Return (x, y) of the center of cell containing provided text 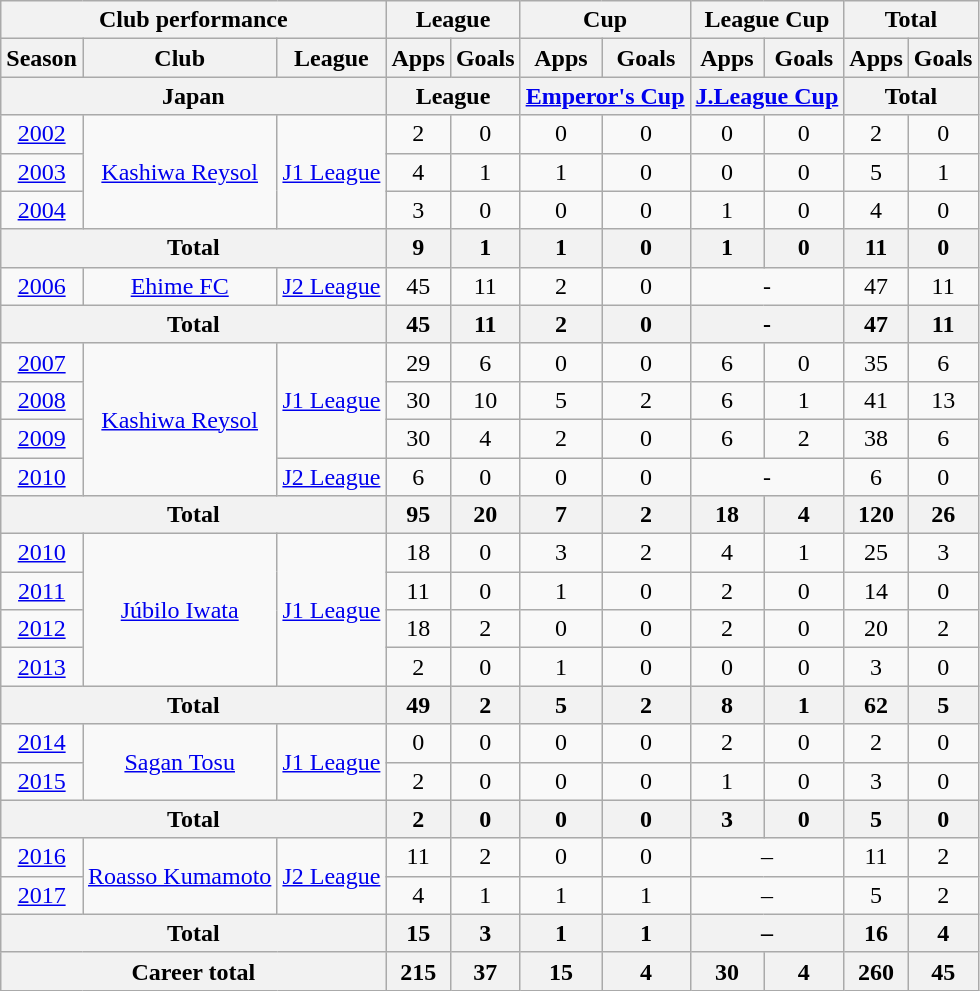
2002 (42, 134)
Sagan Tosu (179, 762)
2006 (42, 286)
Season (42, 58)
29 (418, 362)
J.League Cup (767, 96)
14 (876, 591)
2011 (42, 591)
2015 (42, 781)
10 (485, 400)
Club performance (194, 20)
2017 (42, 895)
41 (876, 400)
35 (876, 362)
Club (179, 58)
2016 (42, 857)
2003 (42, 172)
95 (418, 515)
2008 (42, 400)
Emperor's Cup (605, 96)
Japan (194, 96)
215 (418, 971)
2004 (42, 210)
Cup (605, 20)
7 (561, 515)
38 (876, 438)
2012 (42, 629)
8 (727, 705)
2009 (42, 438)
37 (485, 971)
Júbilo Iwata (179, 610)
260 (876, 971)
9 (418, 248)
26 (943, 515)
2007 (42, 362)
2013 (42, 667)
Ehime FC (179, 286)
13 (943, 400)
120 (876, 515)
Career total (194, 971)
2014 (42, 743)
Roasso Kumamoto (179, 876)
16 (876, 933)
62 (876, 705)
25 (876, 553)
League Cup (767, 20)
49 (418, 705)
